From the cell containing the given text, extract its center point as (X, Y) coordinate. 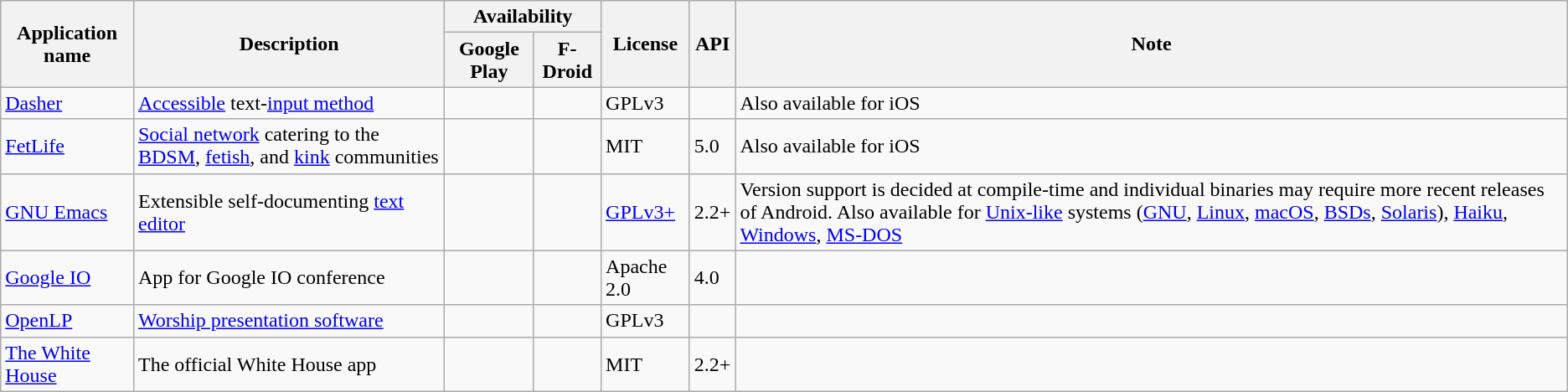
FetLife (67, 146)
OpenLP (67, 321)
Description (288, 44)
Google IO (67, 278)
Note (1151, 44)
Extensible self-documenting text editor (288, 212)
The White House (67, 364)
Social network catering to the BDSM, fetish, and kink communities (288, 146)
4.0 (712, 278)
Availability (523, 17)
5.0 (712, 146)
Google Play (489, 60)
GPLv3+ (646, 212)
GNU Emacs (67, 212)
Accessible text-input method (288, 103)
App for Google IO conference (288, 278)
Application name (67, 44)
API (712, 44)
License (646, 44)
Dasher (67, 103)
F-Droid (568, 60)
The official White House app (288, 364)
Worship presentation software (288, 321)
Apache 2.0 (646, 278)
